Return (x, y) of the center of cell containing provided text 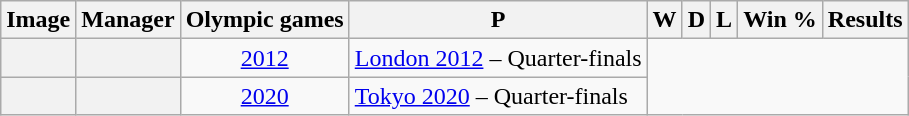
Image (38, 20)
P (498, 20)
Win % (780, 20)
2012 (264, 58)
Olympic games (264, 20)
Results (865, 20)
D (696, 20)
W (664, 20)
L (724, 20)
London 2012 – Quarter-finals (498, 58)
2020 (264, 96)
Manager (128, 20)
Tokyo 2020 – Quarter-finals (498, 96)
